Detect which cell encompasses the target text, then output its (x, y) center coordinate. 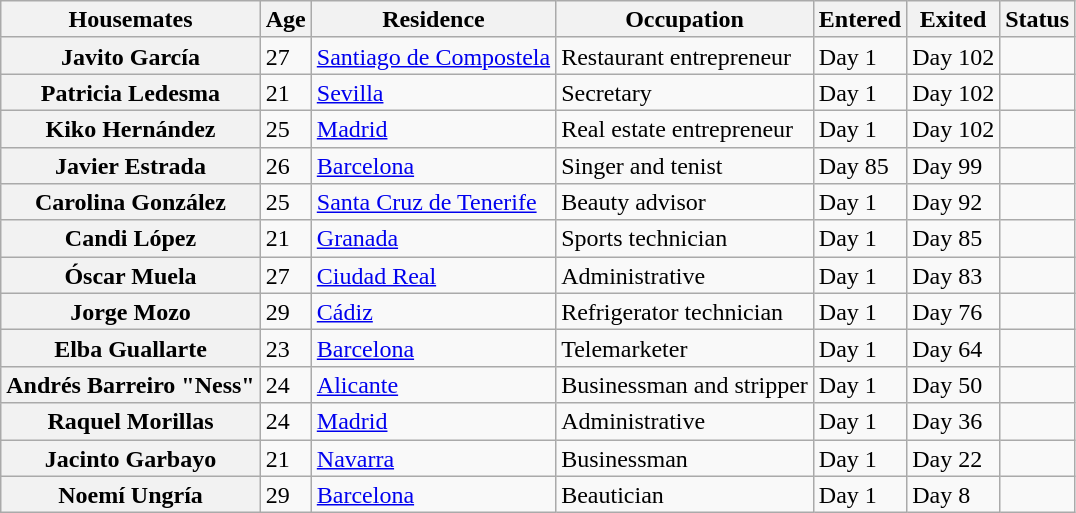
Occupation (685, 20)
Alicante (433, 384)
26 (286, 166)
Day 8 (954, 494)
Entered (860, 20)
Real estate entrepreneur (685, 128)
Day 76 (954, 312)
Santiago de Compostela (433, 56)
Sevilla (433, 92)
Day 50 (954, 384)
Day 99 (954, 166)
Santa Cruz de Tenerife (433, 202)
Telemarketer (685, 348)
Carolina González (130, 202)
Beauty advisor (685, 202)
Raquel Morillas (130, 422)
Restaurant entrepreneur (685, 56)
Navarra (433, 458)
Housemates (130, 20)
Day 36 (954, 422)
Jorge Mozo (130, 312)
Patricia Ledesma (130, 92)
Sports technician (685, 238)
Businessman (685, 458)
Status (1038, 20)
Ciudad Real (433, 276)
Granada (433, 238)
Javier Estrada (130, 166)
Exited (954, 20)
Beautician (685, 494)
Candi López (130, 238)
Singer and tenist (685, 166)
Noemí Ungría (130, 494)
Businessman and stripper (685, 384)
Day 83 (954, 276)
Jacinto Garbayo (130, 458)
Day 22 (954, 458)
Day 64 (954, 348)
Kiko Hernández (130, 128)
Day 92 (954, 202)
Residence (433, 20)
Javito García (130, 56)
Andrés Barreiro "Ness" (130, 384)
Cádiz (433, 312)
Elba Guallarte (130, 348)
Óscar Muela (130, 276)
Age (286, 20)
23 (286, 348)
Refrigerator technician (685, 312)
Secretary (685, 92)
